Identify which cell holds the provided text, then report its (x, y) central coordinate. 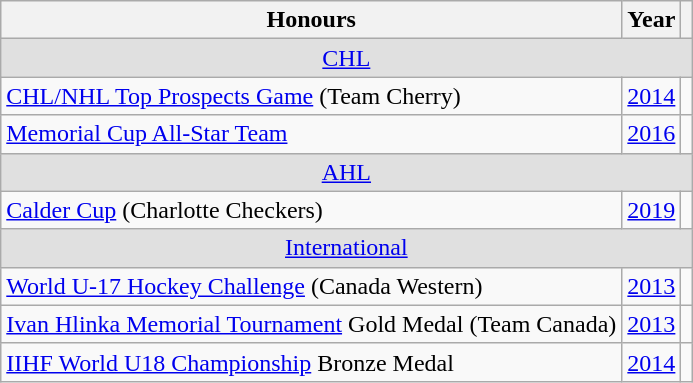
IIHF World U18 Championship Bronze Medal (312, 362)
International (346, 248)
AHL (346, 172)
Calder Cup (Charlotte Checkers) (312, 210)
CHL (346, 58)
Honours (312, 20)
CHL/NHL Top Prospects Game (Team Cherry) (312, 96)
2016 (652, 134)
Ivan Hlinka Memorial Tournament Gold Medal (Team Canada) (312, 324)
Year (652, 20)
World U-17 Hockey Challenge (Canada Western) (312, 286)
2019 (652, 210)
Memorial Cup All-Star Team (312, 134)
